Output the [x, y] coordinate of the center of the cell containing the given text.  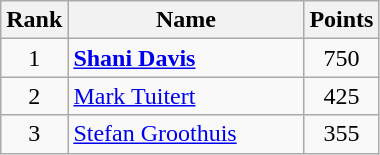
Stefan Groothuis [186, 134]
Rank [34, 20]
Name [186, 20]
1 [34, 58]
Mark Tuitert [186, 96]
425 [342, 96]
3 [34, 134]
Points [342, 20]
750 [342, 58]
355 [342, 134]
2 [34, 96]
Shani Davis [186, 58]
